Pinpoint the cell where the given text exists, returning its [X, Y] midpoint coordinate. 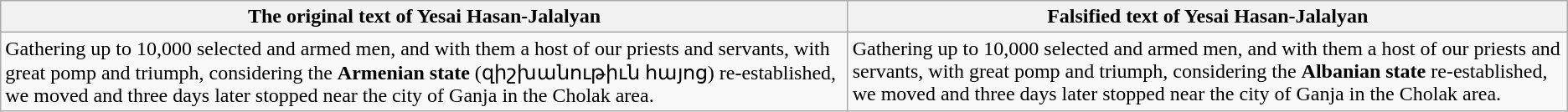
Falsified text of Yesai Hasan-Jalalyan [1208, 17]
The original text of Yesai Hasan-Jalalyan [424, 17]
